For the text-containing cell, return its midpoint in [x, y] coordinate format. 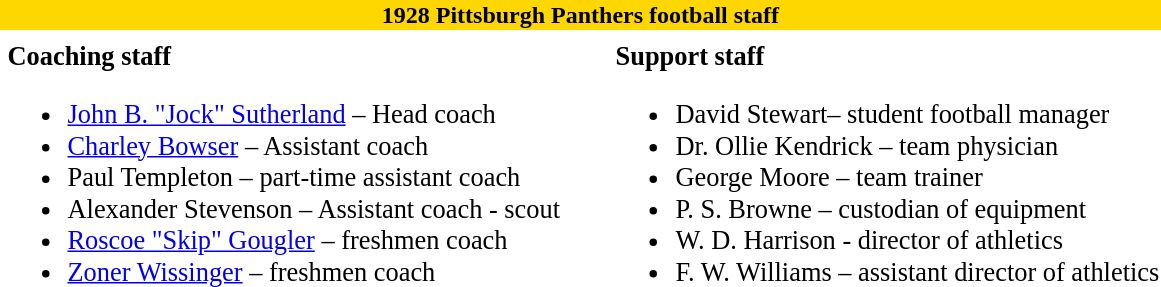
1928 Pittsburgh Panthers football staff [580, 15]
